Locate the cell with the specified text and output its (X, Y) center coordinate. 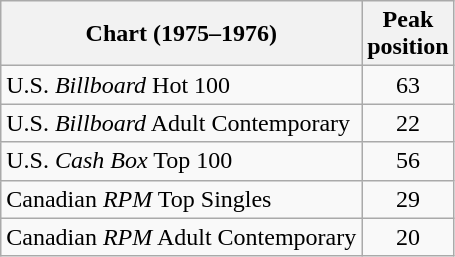
Canadian RPM Top Singles (182, 199)
U.S. Cash Box Top 100 (182, 161)
Canadian RPM Adult Contemporary (182, 237)
63 (408, 85)
22 (408, 123)
Peakposition (408, 34)
U.S. Billboard Hot 100 (182, 85)
U.S. Billboard Adult Contemporary (182, 123)
20 (408, 237)
56 (408, 161)
Chart (1975–1976) (182, 34)
29 (408, 199)
